Locate the cell with the specified text and output its [x, y] center coordinate. 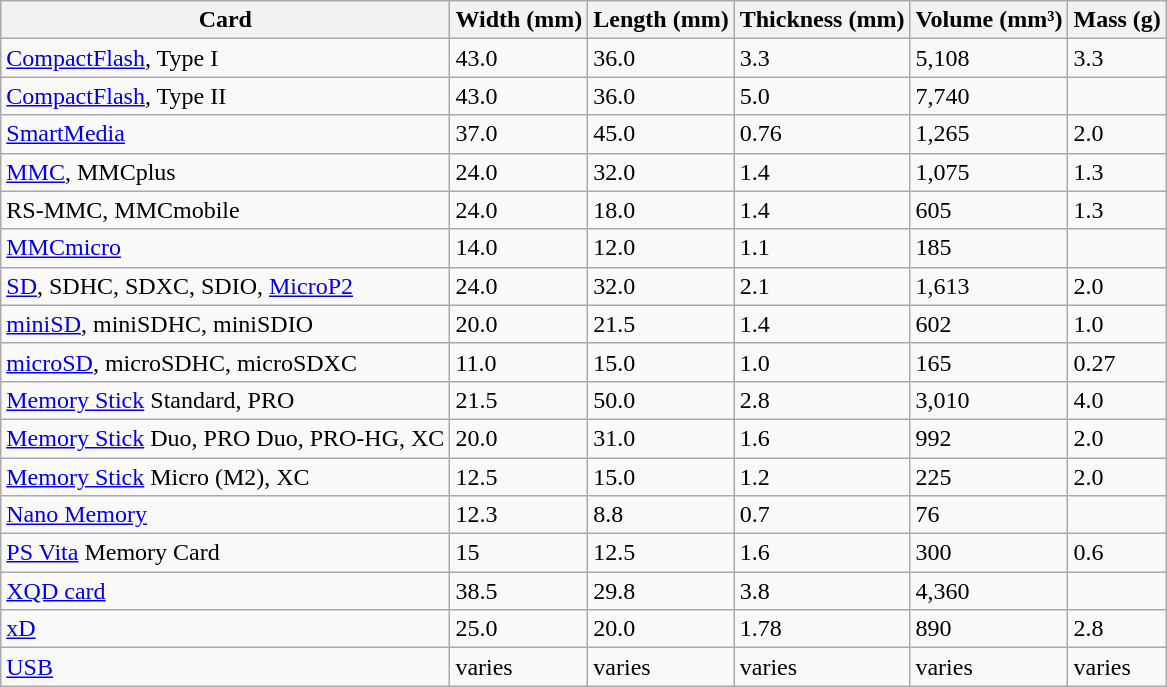
Card [226, 20]
Length (mm) [661, 20]
1,075 [989, 172]
1,265 [989, 134]
miniSD, miniSDHC, miniSDIO [226, 324]
14.0 [519, 248]
XQD card [226, 591]
1.2 [822, 477]
SmartMedia [226, 134]
165 [989, 362]
Memory Stick Micro (M2), XC [226, 477]
0.27 [1117, 362]
12.0 [661, 248]
37.0 [519, 134]
SD, SDHC, SDXC, SDIO, MicroP2 [226, 286]
4.0 [1117, 400]
1.1 [822, 248]
2.1 [822, 286]
890 [989, 629]
38.5 [519, 591]
microSD, microSDHC, microSDXC [226, 362]
605 [989, 210]
8.8 [661, 515]
76 [989, 515]
3,010 [989, 400]
Memory Stick Duo, PRO Duo, PRO-HG, XC [226, 438]
CompactFlash, Type II [226, 96]
300 [989, 553]
992 [989, 438]
1,613 [989, 286]
5.0 [822, 96]
RS-MMC, MMCmobile [226, 210]
3.8 [822, 591]
225 [989, 477]
MMC, MMCplus [226, 172]
MMCmicro [226, 248]
31.0 [661, 438]
7,740 [989, 96]
29.8 [661, 591]
15 [519, 553]
25.0 [519, 629]
0.6 [1117, 553]
Mass (g) [1117, 20]
5,108 [989, 58]
50.0 [661, 400]
Memory Stick Standard, PRO [226, 400]
Width (mm) [519, 20]
0.76 [822, 134]
11.0 [519, 362]
USB [226, 667]
xD [226, 629]
PS Vita Memory Card [226, 553]
1.78 [822, 629]
CompactFlash, Type I [226, 58]
Volume (mm³) [989, 20]
45.0 [661, 134]
602 [989, 324]
4,360 [989, 591]
18.0 [661, 210]
0.7 [822, 515]
Thickness (mm) [822, 20]
Nano Memory [226, 515]
185 [989, 248]
12.3 [519, 515]
